Scan for the cell matching the given text and deliver its [X, Y] coordinate at center. 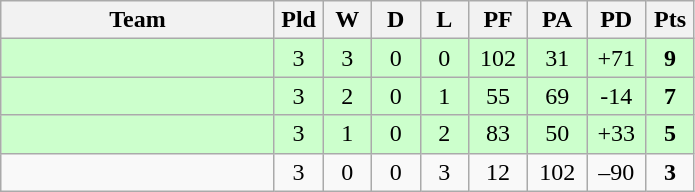
Team [138, 20]
+71 [616, 58]
W [348, 20]
Pts [670, 20]
D [396, 20]
PA [558, 20]
L [444, 20]
31 [558, 58]
PD [616, 20]
55 [498, 96]
83 [498, 134]
+33 [616, 134]
69 [558, 96]
7 [670, 96]
–90 [616, 172]
PF [498, 20]
Pld [298, 20]
50 [558, 134]
5 [670, 134]
9 [670, 58]
-14 [616, 96]
12 [498, 172]
